Scan for the cell matching the given text and deliver its (x, y) coordinate at center. 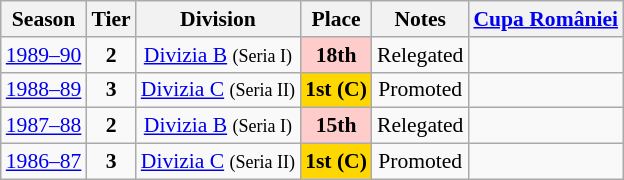
18th (336, 55)
Place (336, 19)
1989–90 (44, 55)
Notes (420, 19)
1987–88 (44, 126)
Division (218, 19)
15th (336, 126)
Tier (110, 19)
Cupa României (546, 19)
Season (44, 19)
1986–87 (44, 162)
1988–89 (44, 90)
